Pinpoint the cell where the given text exists, returning its [x, y] midpoint coordinate. 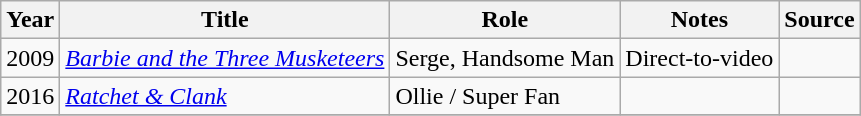
2016 [30, 96]
Role [505, 20]
2009 [30, 58]
Year [30, 20]
Notes [700, 20]
Title [225, 20]
Barbie and the Three Musketeers [225, 58]
Direct-to-video [700, 58]
Serge, Handsome Man [505, 58]
Ratchet & Clank [225, 96]
Ollie / Super Fan [505, 96]
Source [820, 20]
